Return the (x, y) coordinate for the center point of the cell that contains the specified text.  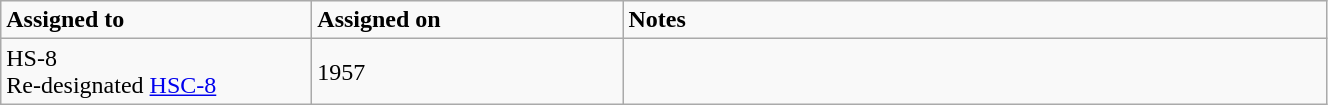
Assigned on (468, 20)
Notes (975, 20)
Assigned to (156, 20)
HS-8Re-designated HSC-8 (156, 72)
1957 (468, 72)
